Scan for the cell matching the given text and deliver its (x, y) coordinate at center. 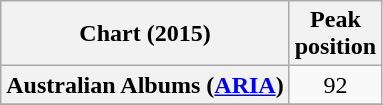
Australian Albums (ARIA) (145, 85)
Chart (2015) (145, 34)
Peakposition (335, 34)
92 (335, 85)
